Return the (X, Y) coordinate for the center point of the cell that contains the specified text.  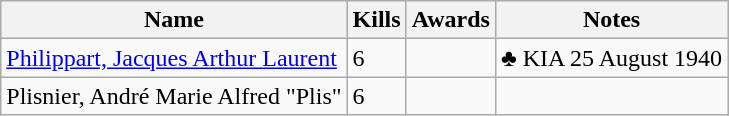
Notes (611, 20)
Name (174, 20)
Philippart, Jacques Arthur Laurent (174, 58)
Kills (376, 20)
Plisnier, André Marie Alfred "Plis" (174, 96)
♣ KIA 25 August 1940 (611, 58)
Awards (450, 20)
